Find where the given text appears and provide that cell's center as (X, Y) coordinate. 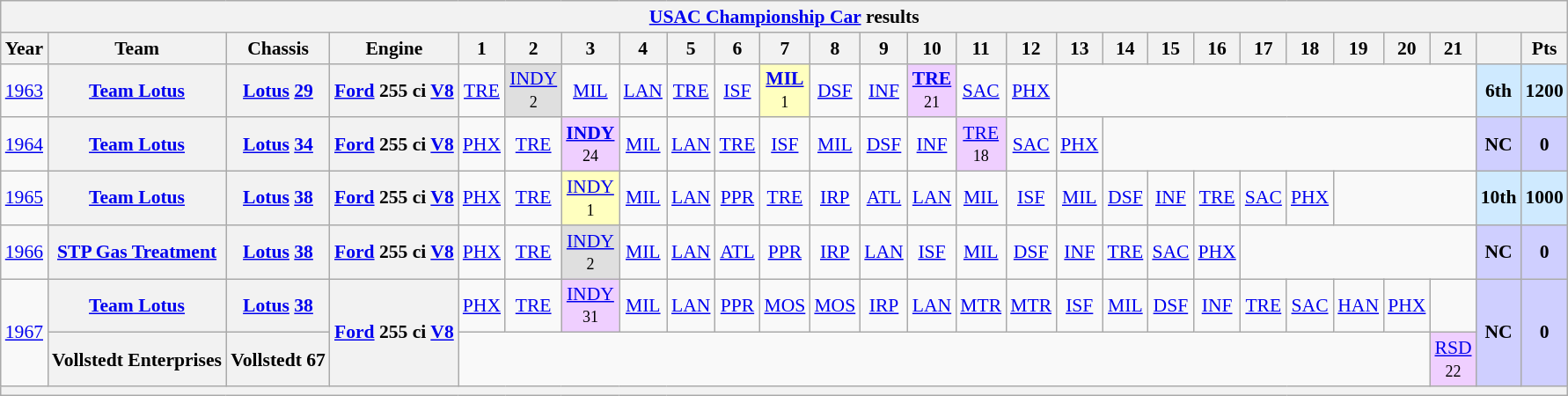
16 (1216, 48)
STP Gas Treatment (137, 252)
9 (883, 48)
TRE21 (933, 90)
1963 (25, 90)
Vollstedt Enterprises (137, 359)
6th (1499, 90)
1000 (1543, 199)
Lotus 34 (278, 144)
Vollstedt 67 (278, 359)
USAC Championship Car results (785, 17)
1966 (25, 252)
10 (933, 48)
7 (785, 48)
3 (590, 48)
Team (137, 48)
INDY24 (590, 144)
Year (25, 48)
TRE18 (980, 144)
1964 (25, 144)
2 (533, 48)
INDY31 (590, 306)
5 (691, 48)
19 (1359, 48)
15 (1170, 48)
12 (1031, 48)
1967 (25, 333)
HAN (1359, 306)
Pts (1543, 48)
17 (1264, 48)
8 (834, 48)
18 (1309, 48)
1965 (25, 199)
4 (643, 48)
INDY1 (590, 199)
13 (1079, 48)
MIL1 (785, 90)
Lotus 29 (278, 90)
6 (737, 48)
14 (1125, 48)
1200 (1543, 90)
Chassis (278, 48)
11 (980, 48)
20 (1406, 48)
10th (1499, 199)
1 (482, 48)
21 (1453, 48)
RSD22 (1453, 359)
Engine (394, 48)
